Locate the cell with the specified text and output its [x, y] center coordinate. 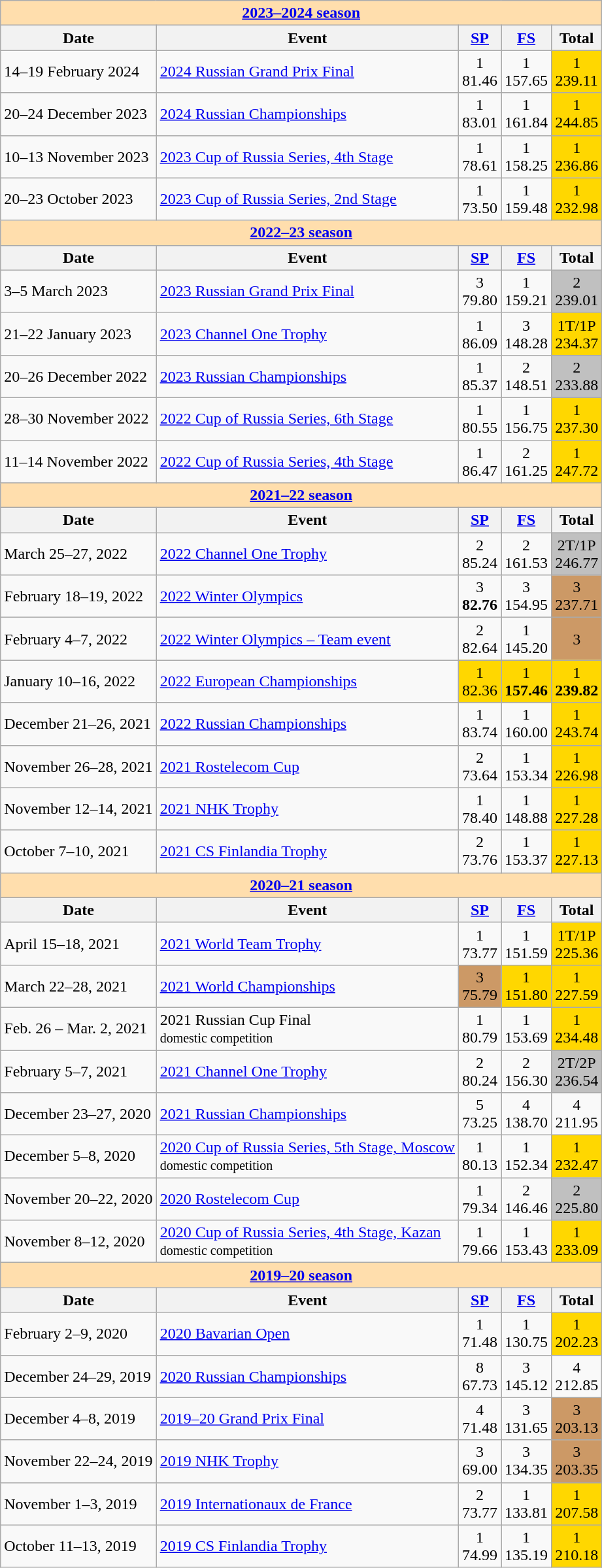
3 134.35 [527, 1461]
4 71.48 [480, 1418]
1 232.98 [577, 199]
4 211.95 [577, 1114]
1 237.30 [577, 418]
20–24 December 2023 [78, 114]
2021 World Championships [307, 986]
3 203.13 [577, 1418]
November 26–28, 2021 [78, 766]
1 156.75 [527, 418]
November 1–3, 2019 [78, 1503]
December 5–8, 2020 [78, 1157]
2 161.53 [527, 554]
Feb. 26 – Mar. 2, 2021 [78, 1029]
2021 NHK Trophy [307, 809]
2019 CS Finlandia Trophy [307, 1546]
2021 Channel One Trophy [307, 1071]
February 2–9, 2020 [78, 1333]
1 85.37 [480, 376]
March 22–28, 2021 [78, 986]
1 202.23 [577, 1333]
2 73.77 [480, 1503]
4 138.70 [527, 1114]
3 82.76 [480, 596]
2 161.25 [527, 461]
2022 Cup of Russia Series, 6th Stage [307, 418]
January 10–16, 2022 [78, 681]
10–13 November 2023 [78, 157]
December 23–27, 2020 [78, 1114]
2020 Russian Championships [307, 1376]
2020 Cup of Russia Series, 4th Stage, Kazan domestic competition [307, 1242]
1 79.34 [480, 1199]
2 82.64 [480, 639]
1 232.47 [577, 1157]
1 159.48 [527, 199]
2 148.51 [527, 376]
April 15–18, 2021 [78, 944]
2 233.88 [577, 376]
1 160.00 [527, 724]
3 69.00 [480, 1461]
2022 Cup of Russia Series, 4th Stage [307, 461]
2020 Cup of Russia Series, 5th Stage, Moscow domestic competition [307, 1157]
2023 Cup of Russia Series, 4th Stage [307, 157]
1 79.66 [480, 1242]
1 148.88 [527, 809]
1 80.79 [480, 1029]
2021 Russian Cup Final domestic competition [307, 1029]
2021–22 season [301, 495]
21–22 January 2023 [78, 333]
1 81.46 [480, 72]
2019 NHK Trophy [307, 1461]
3 154.95 [527, 596]
2023–2024 season [301, 13]
2024 Russian Grand Prix Final [307, 72]
1 74.99 [480, 1546]
1 151.59 [527, 944]
2022 Channel One Trophy [307, 554]
1 151.80 [527, 986]
1T/1P225.36 [577, 944]
2019 Internationaux de France [307, 1503]
2 239.01 [577, 292]
3 237.71 [577, 596]
2022 European Championships [307, 681]
2 225.80 [577, 1199]
November 20–22, 2020 [78, 1199]
December 21–26, 2021 [78, 724]
3–5 March 2023 [78, 292]
1 236.86 [577, 157]
14–19 February 2024 [78, 72]
2 73.76 [480, 851]
11–14 November 2022 [78, 461]
2021 Rostelecom Cup [307, 766]
1 239.11 [577, 72]
November 12–14, 2021 [78, 809]
1 153.37 [527, 851]
3 203.35 [577, 1461]
2023 Russian Grand Prix Final [307, 292]
1T/1P 234.37 [577, 333]
2023 Russian Championships [307, 376]
February 5–7, 2021 [78, 1071]
1 80.55 [480, 418]
1 234.48 [577, 1029]
2023 Channel One Trophy [307, 333]
1 158.25 [527, 157]
1 83.01 [480, 114]
November 8–12, 2020 [78, 1242]
February 18–19, 2022 [78, 596]
2022–23 season [301, 233]
1 153.34 [527, 766]
1 153.43 [527, 1242]
1 78.40 [480, 809]
3 75.79 [480, 986]
1 243.74 [577, 724]
1 83.74 [480, 724]
October 11–13, 2019 [78, 1546]
1 133.81 [527, 1503]
February 4–7, 2022 [78, 639]
December 24–29, 2019 [78, 1376]
1 145.20 [527, 639]
1 153.69 [527, 1029]
2 85.24 [480, 554]
3 145.12 [527, 1376]
1 226.98 [577, 766]
2020 Rostelecom Cup [307, 1199]
1 227.28 [577, 809]
3 79.80 [480, 292]
28–30 November 2022 [78, 418]
March 25–27, 2022 [78, 554]
October 7–10, 2021 [78, 851]
1 82.36 [480, 681]
1 161.84 [527, 114]
1 239.82 [577, 681]
1 210.18 [577, 1546]
1 86.47 [480, 461]
2 80.24 [480, 1071]
2023 Cup of Russia Series, 2nd Stage [307, 199]
1 73.50 [480, 199]
1 227.59 [577, 986]
2T/2P 236.54 [577, 1071]
1 157.65 [527, 72]
2024 Russian Championships [307, 114]
1 78.61 [480, 157]
1 80.13 [480, 1157]
3 [577, 639]
1 73.77 [480, 944]
1 244.85 [577, 114]
20–26 December 2022 [78, 376]
20–23 October 2023 [78, 199]
2T/1P 246.77 [577, 554]
2022 Winter Olympics [307, 596]
2021 World Team Trophy [307, 944]
3 148.28 [527, 333]
2020 Bavarian Open [307, 1333]
1 135.19 [527, 1546]
8 67.73 [480, 1376]
2021 Russian Championships [307, 1114]
1 86.09 [480, 333]
5 73.25 [480, 1114]
2 73.64 [480, 766]
1 71.48 [480, 1333]
2022 Russian Championships [307, 724]
1 159.21 [527, 292]
1 130.75 [527, 1333]
December 4–8, 2019 [78, 1418]
3 131.65 [527, 1418]
1 207.58 [577, 1503]
2021 CS Finlandia Trophy [307, 851]
1 227.13 [577, 851]
2 156.30 [527, 1071]
1 157.46 [527, 681]
2019–20 Grand Prix Final [307, 1418]
2019–20 season [301, 1275]
November 22–24, 2019 [78, 1461]
2 146.46 [527, 1199]
2022 Winter Olympics – Team event [307, 639]
1 247.72 [577, 461]
4 212.85 [577, 1376]
2020–21 season [301, 885]
1 152.34 [527, 1157]
1 233.09 [577, 1242]
